For the text-containing cell, return its midpoint in (x, y) coordinate format. 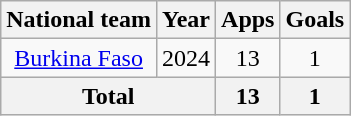
Apps (248, 20)
National team (79, 20)
Total (108, 96)
Goals (315, 20)
2024 (186, 58)
Burkina Faso (79, 58)
Year (186, 20)
